Detect which cell encompasses the target text, then output its [X, Y] center coordinate. 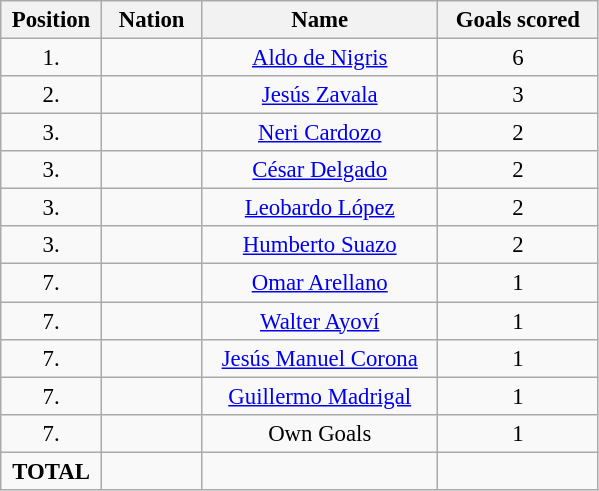
6 [518, 58]
Name [320, 20]
Jesús Zavala [320, 95]
Position [52, 20]
2. [52, 95]
Walter Ayoví [320, 321]
César Delgado [320, 170]
Omar Arellano [320, 283]
Own Goals [320, 433]
Leobardo López [320, 208]
Neri Cardozo [320, 133]
3 [518, 95]
Goals scored [518, 20]
Nation [152, 20]
Jesús Manuel Corona [320, 358]
1. [52, 58]
Guillermo Madrigal [320, 396]
TOTAL [52, 471]
Humberto Suazo [320, 245]
Aldo de Nigris [320, 58]
